Determine the [X, Y] coordinate at the center of the cell enclosing the given text.  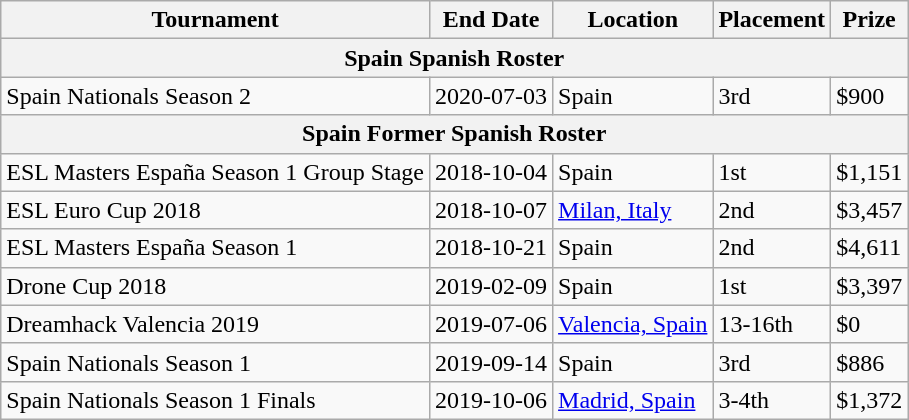
2019-02-09 [492, 286]
2019-09-14 [492, 362]
2018-10-07 [492, 210]
ESL Masters España Season 1 [216, 248]
Spain Nationals Season 1 [216, 362]
Location [633, 20]
2019-07-06 [492, 324]
Valencia, Spain [633, 324]
Spain Former Spanish Roster [454, 134]
$0 [870, 324]
End Date [492, 20]
$1,372 [870, 400]
ESL Euro Cup 2018 [216, 210]
$3,457 [870, 210]
Dreamhack Valencia 2019 [216, 324]
$886 [870, 362]
Milan, Italy [633, 210]
$1,151 [870, 172]
Prize [870, 20]
Tournament [216, 20]
Placement [772, 20]
2020-07-03 [492, 96]
ESL Masters España Season 1 Group Stage [216, 172]
$900 [870, 96]
Madrid, Spain [633, 400]
13-16th [772, 324]
$3,397 [870, 286]
Spain Nationals Season 1 Finals [216, 400]
3-4th [772, 400]
2019-10-06 [492, 400]
$4,611 [870, 248]
Spain Nationals Season 2 [216, 96]
2018-10-04 [492, 172]
Drone Cup 2018 [216, 286]
Spain Spanish Roster [454, 58]
2018-10-21 [492, 248]
